Extract the (X, Y) coordinate from the center of the cell holding the provided text.  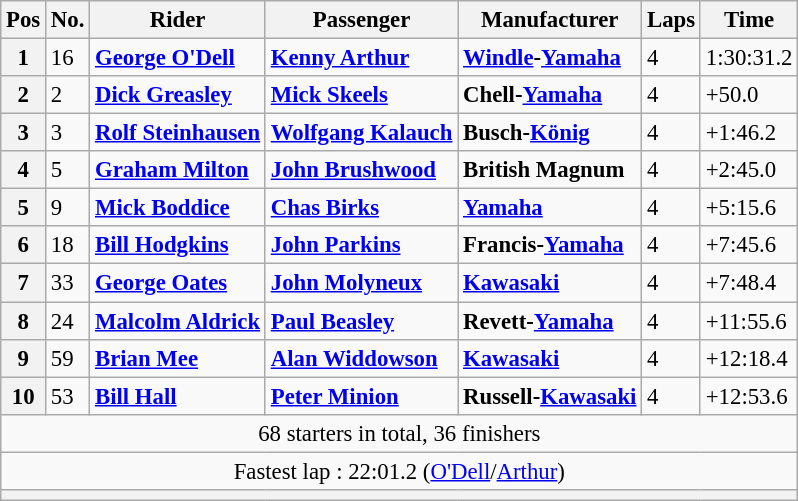
10 (24, 396)
Malcolm Aldrick (178, 321)
Fastest lap : 22:01.2 (O'Dell/Arthur) (400, 471)
+2:45.0 (748, 170)
8 (24, 321)
Passenger (361, 20)
+11:55.6 (748, 321)
Kenny Arthur (361, 58)
53 (68, 396)
No. (68, 20)
Dick Greasley (178, 95)
Alan Widdowson (361, 358)
+5:15.6 (748, 208)
Chell-Yamaha (550, 95)
Pos (24, 20)
Rider (178, 20)
Laps (672, 20)
Chas Birks (361, 208)
6 (24, 245)
Windle-Yamaha (550, 58)
+7:48.4 (748, 283)
George O'Dell (178, 58)
Bill Hall (178, 396)
1:30:31.2 (748, 58)
Mick Boddice (178, 208)
1 (24, 58)
Bill Hodgkins (178, 245)
Graham Milton (178, 170)
Francis-Yamaha (550, 245)
George Oates (178, 283)
16 (68, 58)
Peter Minion (361, 396)
Mick Skeels (361, 95)
Wolfgang Kalauch (361, 133)
Manufacturer (550, 20)
British Magnum (550, 170)
18 (68, 245)
Revett-Yamaha (550, 321)
John Brushwood (361, 170)
Yamaha (550, 208)
68 starters in total, 36 finishers (400, 433)
59 (68, 358)
+7:45.6 (748, 245)
Busch-König (550, 133)
+12:18.4 (748, 358)
Rolf Steinhausen (178, 133)
Brian Mee (178, 358)
John Molyneux (361, 283)
24 (68, 321)
John Parkins (361, 245)
+50.0 (748, 95)
Paul Beasley (361, 321)
33 (68, 283)
+12:53.6 (748, 396)
+1:46.2 (748, 133)
7 (24, 283)
Russell-Kawasaki (550, 396)
Time (748, 20)
